Return the [x, y] coordinate for the center point of the cell that contains the specified text.  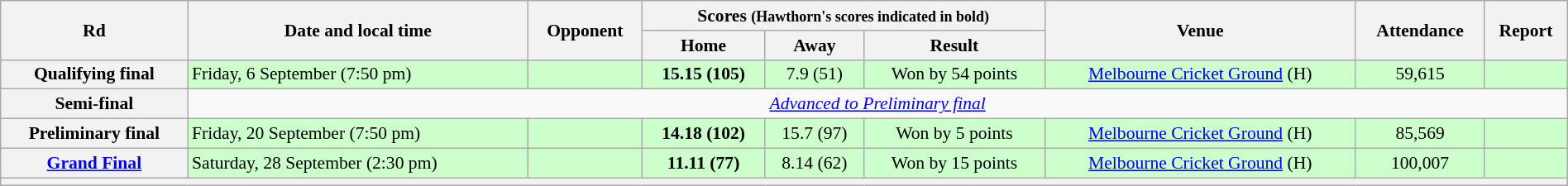
8.14 (62) [815, 163]
Report [1527, 30]
Semi-final [94, 104]
15.7 (97) [815, 134]
Friday, 6 September (7:50 pm) [358, 74]
Rd [94, 30]
11.11 (77) [703, 163]
Venue [1200, 30]
Won by 5 points [954, 134]
Won by 15 points [954, 163]
59,615 [1419, 74]
Saturday, 28 September (2:30 pm) [358, 163]
Result [954, 45]
Won by 54 points [954, 74]
7.9 (51) [815, 74]
Away [815, 45]
85,569 [1419, 134]
Attendance [1419, 30]
Preliminary final [94, 134]
Scores (Hawthorn's scores indicated in bold) [844, 16]
Advanced to Preliminary final [877, 104]
Opponent [586, 30]
Qualifying final [94, 74]
100,007 [1419, 163]
Home [703, 45]
Friday, 20 September (7:50 pm) [358, 134]
14.18 (102) [703, 134]
Date and local time [358, 30]
Grand Final [94, 163]
15.15 (105) [703, 74]
